From the cell containing the given text, extract its center point as [x, y] coordinate. 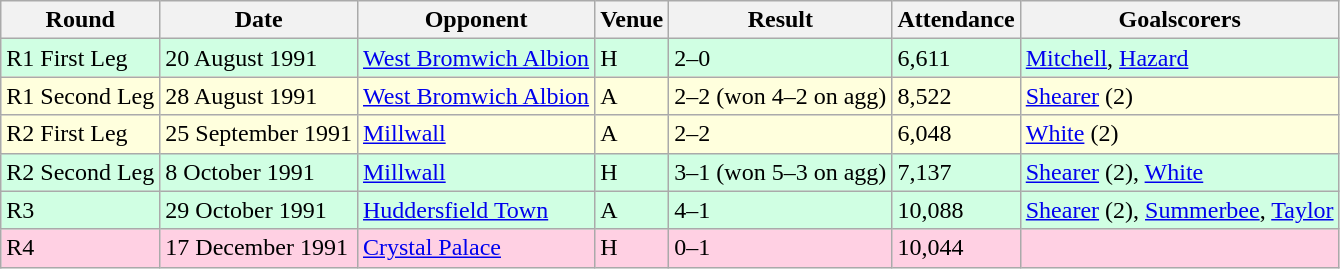
3–1 (won 5–3 on agg) [780, 172]
R2 Second Leg [80, 172]
R1 First Leg [80, 58]
Shearer (2), Summerbee, Taylor [1180, 210]
4–1 [780, 210]
Venue [632, 20]
8 October 1991 [259, 172]
R1 Second Leg [80, 96]
Huddersfield Town [476, 210]
Opponent [476, 20]
Goalscorers [1180, 20]
Crystal Palace [476, 248]
6,048 [956, 134]
6,611 [956, 58]
20 August 1991 [259, 58]
29 October 1991 [259, 210]
R2 First Leg [80, 134]
0–1 [780, 248]
28 August 1991 [259, 96]
Round [80, 20]
2–2 [780, 134]
R3 [80, 210]
Shearer (2), White [1180, 172]
10,088 [956, 210]
2–2 (won 4–2 on agg) [780, 96]
Result [780, 20]
25 September 1991 [259, 134]
R4 [80, 248]
Date [259, 20]
7,137 [956, 172]
White (2) [1180, 134]
17 December 1991 [259, 248]
Attendance [956, 20]
Shearer (2) [1180, 96]
10,044 [956, 248]
2–0 [780, 58]
8,522 [956, 96]
Mitchell, Hazard [1180, 58]
